Determine the [X, Y] coordinate at the center of the cell enclosing the given text.  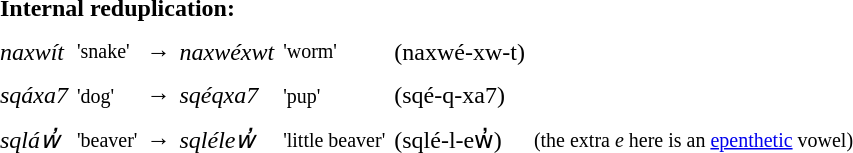
'worm' [334, 52]
'pup' [334, 96]
'snake' [107, 52]
'dog' [107, 96]
(sqé-q-xa7) [460, 96]
(naxwé-xw-t) [460, 52]
sqéqxa7 [226, 96]
naxwéxwt [226, 52]
